Provide the (X, Y) coordinate of the cell's center where the given text is located.  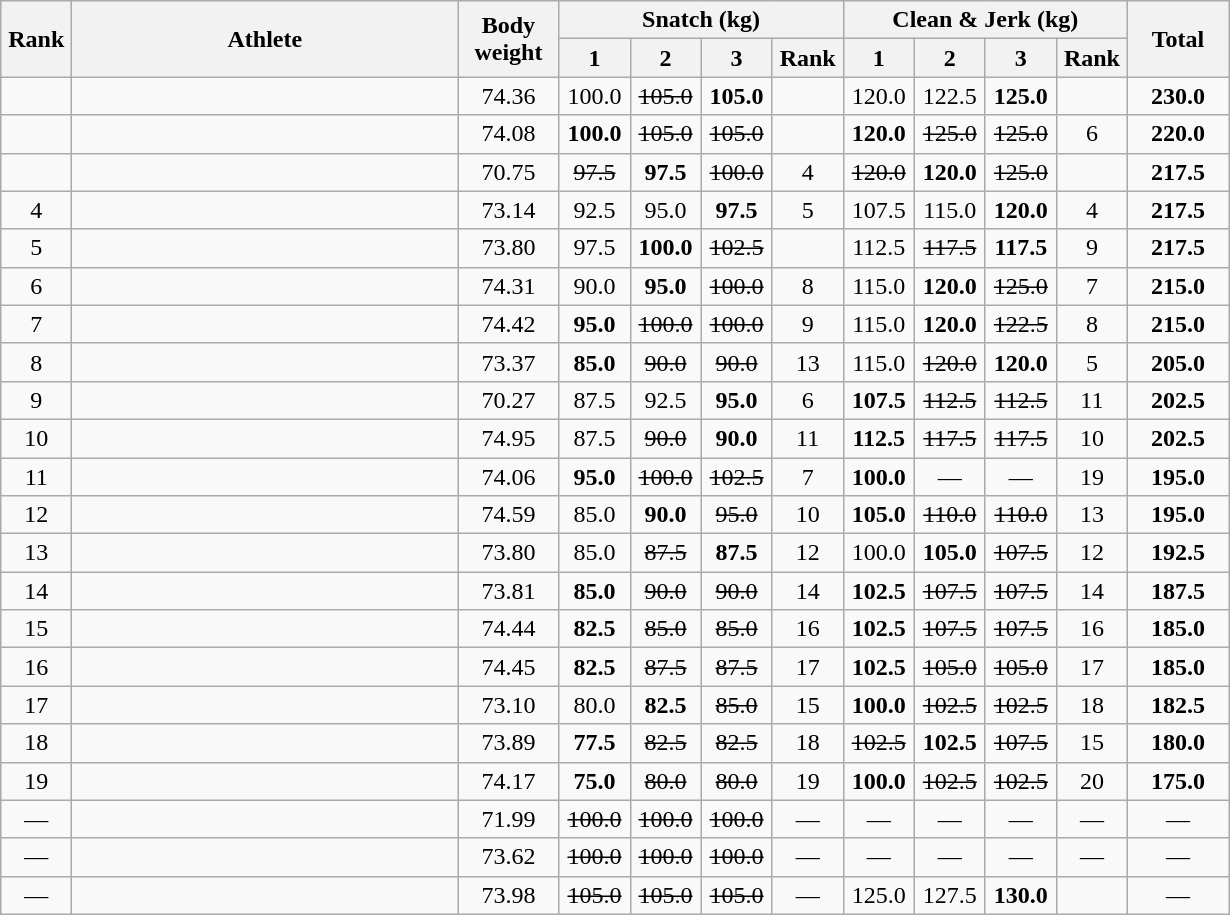
192.5 (1178, 553)
71.99 (508, 819)
73.10 (508, 705)
20 (1092, 781)
Body weight (508, 39)
70.27 (508, 400)
73.89 (508, 743)
130.0 (1020, 895)
74.95 (508, 438)
74.36 (508, 96)
77.5 (594, 743)
230.0 (1178, 96)
205.0 (1178, 362)
74.44 (508, 629)
Athlete (265, 39)
127.5 (950, 895)
Clean & Jerk (kg) (985, 20)
73.81 (508, 591)
74.42 (508, 324)
74.59 (508, 515)
175.0 (1178, 781)
182.5 (1178, 705)
180.0 (1178, 743)
Snatch (kg) (701, 20)
74.31 (508, 286)
Total (1178, 39)
220.0 (1178, 134)
75.0 (594, 781)
73.14 (508, 210)
73.62 (508, 857)
73.98 (508, 895)
74.17 (508, 781)
74.06 (508, 477)
74.45 (508, 667)
73.37 (508, 362)
187.5 (1178, 591)
74.08 (508, 134)
70.75 (508, 172)
